Pinpoint the cell where the given text exists, returning its (X, Y) midpoint coordinate. 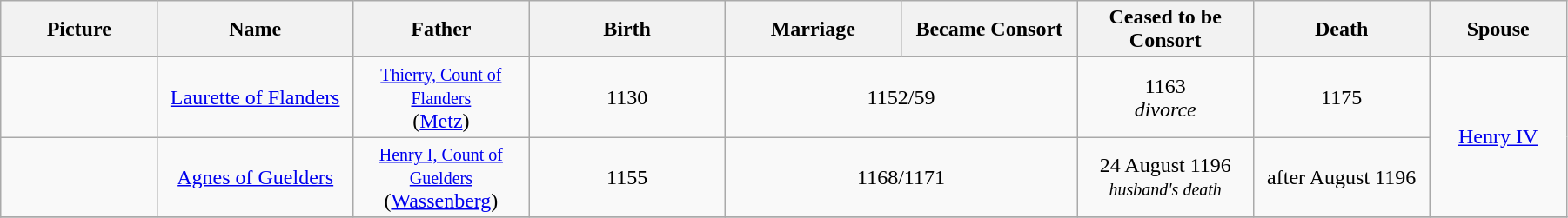
Marriage (813, 30)
24 August 1196husband's death (1165, 177)
Became Consort (989, 30)
Name (256, 30)
Death (1341, 30)
1130 (627, 97)
1163divorce (1165, 97)
1168/1171 (901, 177)
Agnes of Guelders (256, 177)
Henry IV (1498, 137)
Picture (79, 30)
Birth (627, 30)
Ceased to be Consort (1165, 30)
Father (441, 30)
Laurette of Flanders (256, 97)
Thierry, Count of Flanders(Metz) (441, 97)
1175 (1341, 97)
1155 (627, 177)
Spouse (1498, 30)
Henry I, Count of Guelders(Wassenberg) (441, 177)
after August 1196 (1341, 177)
1152/59 (901, 97)
